Return the [x, y] coordinate for the center point of the cell that contains the specified text.  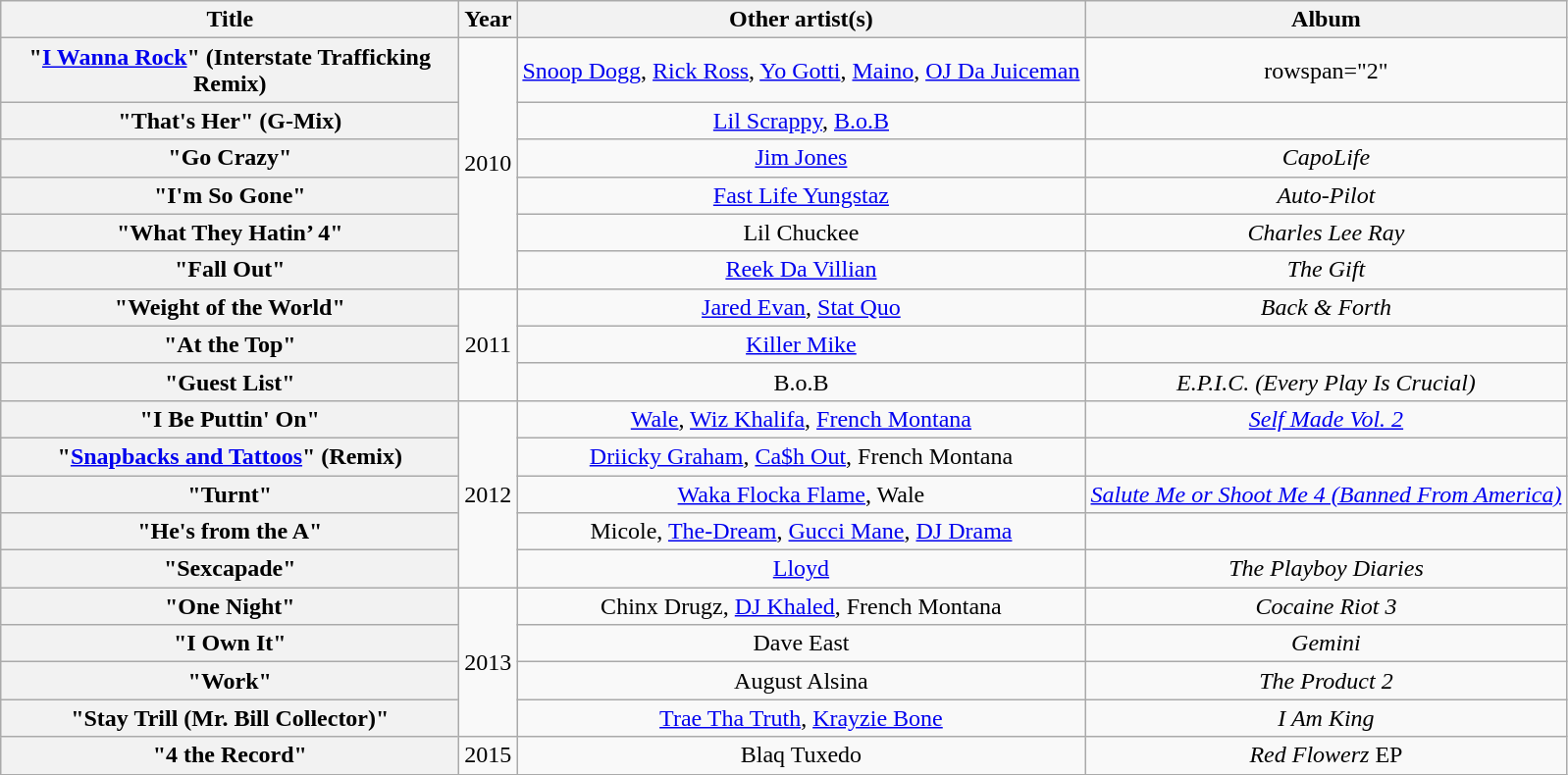
"At the Top" [230, 344]
Cocaine Riot 3 [1327, 606]
August Alsina [801, 681]
Fast Life Yungstaz [801, 195]
Lil Scrappy, B.o.B [801, 121]
2011 [489, 344]
"Work" [230, 681]
Jared Evan, Stat Quo [801, 307]
Trae Tha Truth, Krayzie Bone [801, 718]
Album [1327, 20]
"Sexcapade" [230, 569]
"I'm So Gone" [230, 195]
Title [230, 20]
Other artist(s) [801, 20]
Blaq Tuxedo [801, 755]
Gemini [1327, 644]
Year [489, 20]
Auto-Pilot [1327, 195]
Charles Lee Ray [1327, 232]
"Fall Out" [230, 270]
Back & Forth [1327, 307]
2012 [489, 493]
Self Made Vol. 2 [1327, 419]
"I Own It" [230, 644]
"Snapbacks and Tattoos" (Remix) [230, 456]
Micole, The-Dream, Gucci Mane, DJ Drama [801, 532]
Dave East [801, 644]
Driicky Graham, Ca$h Out, French Montana [801, 456]
"Go Crazy" [230, 158]
The Product 2 [1327, 681]
"Turnt" [230, 493]
Lloyd [801, 569]
Lil Chuckee [801, 232]
The Gift [1327, 270]
2015 [489, 755]
2013 [489, 662]
rowspan="2" [1327, 71]
"I Be Puttin' On" [230, 419]
Wale, Wiz Khalifa, French Montana [801, 419]
"He's from the A" [230, 532]
"I Wanna Rock" (Interstate Trafficking Remix) [230, 71]
"Guest List" [230, 382]
2010 [489, 163]
Killer Mike [801, 344]
Waka Flocka Flame, Wale [801, 493]
E.P.I.C. (Every Play Is Crucial) [1327, 382]
"One Night" [230, 606]
The Playboy Diaries [1327, 569]
"Weight of the World" [230, 307]
Red Flowerz EP [1327, 755]
Salute Me or Shoot Me 4 (Banned From America) [1327, 493]
Jim Jones [801, 158]
I Am King [1327, 718]
"What They Hatin’ 4" [230, 232]
CapoLife [1327, 158]
"Stay Trill (Mr. Bill Collector)" [230, 718]
Snoop Dogg, Rick Ross, Yo Gotti, Maino, OJ Da Juiceman [801, 71]
Reek Da Villian [801, 270]
"That's Her" (G-Mix) [230, 121]
B.o.B [801, 382]
"4 the Record" [230, 755]
Chinx Drugz, DJ Khaled, French Montana [801, 606]
